Detect which cell encompasses the target text, then output its [X, Y] center coordinate. 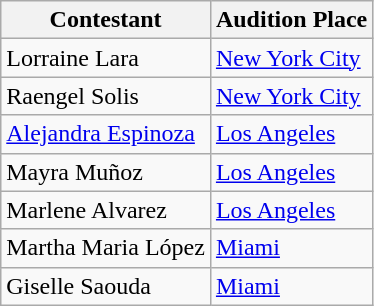
Contestant [106, 20]
Lorraine Lara [106, 58]
Martha Maria López [106, 248]
Alejandra Espinoza [106, 134]
Marlene Alvarez [106, 210]
Mayra Muñoz [106, 172]
Audition Place [291, 20]
Raengel Solis [106, 96]
Giselle Saouda [106, 286]
